Capture the cell that displays the provided text and extract its (x, y) central coordinate. 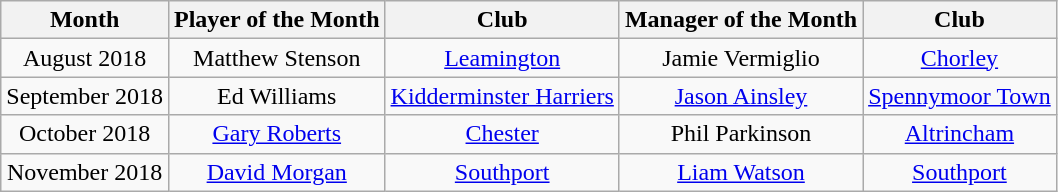
Leamington (502, 58)
September 2018 (85, 96)
Kidderminster Harriers (502, 96)
Phil Parkinson (740, 134)
Jamie Vermiglio (740, 58)
Spennymoor Town (960, 96)
Ed Williams (276, 96)
November 2018 (85, 172)
Player of the Month (276, 20)
Liam Watson (740, 172)
August 2018 (85, 58)
Chester (502, 134)
Matthew Stenson (276, 58)
Month (85, 20)
October 2018 (85, 134)
Jason Ainsley (740, 96)
Chorley (960, 58)
Manager of the Month (740, 20)
David Morgan (276, 172)
Gary Roberts (276, 134)
Altrincham (960, 134)
